Find where the given text appears and provide that cell's center as [X, Y] coordinate. 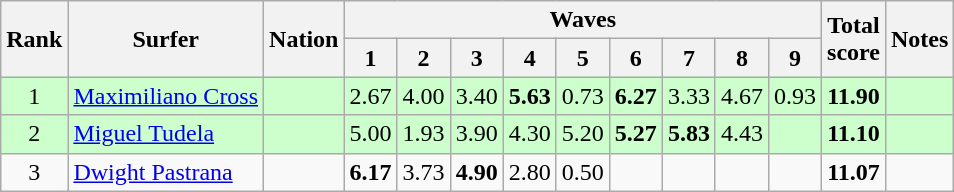
4.67 [742, 96]
4.30 [530, 134]
3.33 [688, 96]
4.43 [742, 134]
8 [742, 58]
3.90 [476, 134]
1.93 [424, 134]
0.93 [794, 96]
4.90 [476, 172]
0.73 [582, 96]
Totalscore [854, 39]
Waves [583, 20]
11.07 [854, 172]
5 [582, 58]
2.80 [530, 172]
Maximiliano Cross [166, 96]
11.10 [854, 134]
5.20 [582, 134]
4.00 [424, 96]
5.27 [636, 134]
2.67 [370, 96]
Rank [34, 39]
Dwight Pastrana [166, 172]
6.27 [636, 96]
7 [688, 58]
Surfer [166, 39]
6 [636, 58]
3.73 [424, 172]
Nation [304, 39]
5.83 [688, 134]
Miguel Tudela [166, 134]
9 [794, 58]
5.00 [370, 134]
11.90 [854, 96]
6.17 [370, 172]
0.50 [582, 172]
Notes [919, 39]
5.63 [530, 96]
3.40 [476, 96]
4 [530, 58]
